Pinpoint the cell where the given text exists, returning its (x, y) midpoint coordinate. 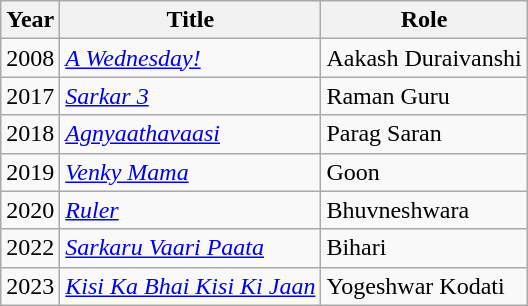
Aakash Duraivanshi (424, 58)
2018 (30, 134)
2008 (30, 58)
Yogeshwar Kodati (424, 286)
Bhuvneshwara (424, 210)
Sarkaru Vaari Paata (190, 248)
Title (190, 20)
Role (424, 20)
Parag Saran (424, 134)
A Wednesday! (190, 58)
2019 (30, 172)
Raman Guru (424, 96)
2020 (30, 210)
Goon (424, 172)
Kisi Ka Bhai Kisi Ki Jaan (190, 286)
Year (30, 20)
Venky Mama (190, 172)
Bihari (424, 248)
Agnyaathavaasi (190, 134)
2023 (30, 286)
2017 (30, 96)
2022 (30, 248)
Ruler (190, 210)
Sarkar 3 (190, 96)
